Find where the given text appears and provide that cell's center as (X, Y) coordinate. 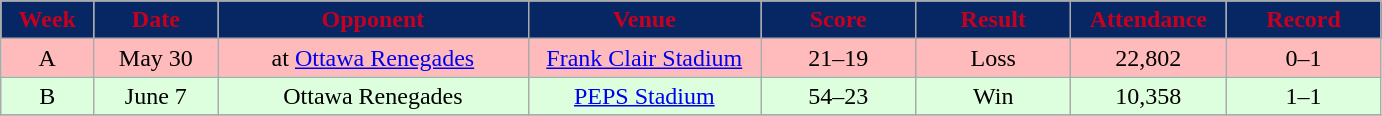
May 30 (156, 58)
0–1 (1304, 58)
Record (1304, 20)
B (48, 96)
Ottawa Renegades (373, 96)
Venue (644, 20)
Opponent (373, 20)
Loss (994, 58)
Attendance (1148, 20)
54–23 (838, 96)
1–1 (1304, 96)
June 7 (156, 96)
A (48, 58)
at Ottawa Renegades (373, 58)
PEPS Stadium (644, 96)
Result (994, 20)
Date (156, 20)
Win (994, 96)
Week (48, 20)
Score (838, 20)
Frank Clair Stadium (644, 58)
22,802 (1148, 58)
10,358 (1148, 96)
21–19 (838, 58)
